Provide the [x, y] coordinate of the cell's center where the given text is located.  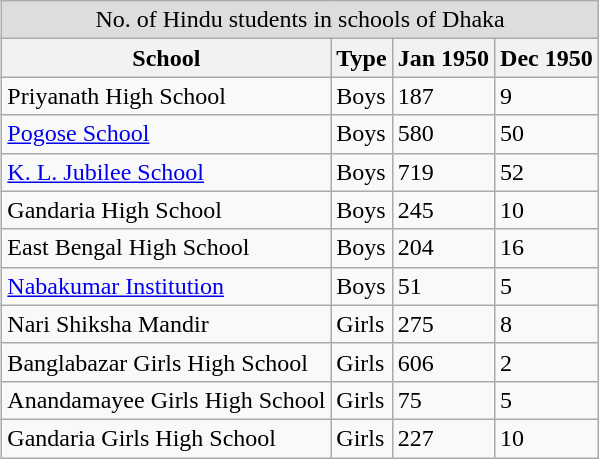
Dec 1950 [547, 58]
No. of Hindu students in schools of Dhaka [300, 20]
719 [443, 172]
606 [443, 362]
580 [443, 134]
2 [547, 362]
75 [443, 400]
Banglabazar Girls High School [166, 362]
275 [443, 324]
Nabakumar Institution [166, 286]
Gandaria High School [166, 210]
Gandaria Girls High School [166, 438]
9 [547, 96]
K. L. Jubilee School [166, 172]
52 [547, 172]
51 [443, 286]
50 [547, 134]
227 [443, 438]
204 [443, 248]
East Bengal High School [166, 248]
Anandamayee Girls High School [166, 400]
Priyanath High School [166, 96]
16 [547, 248]
187 [443, 96]
Type [362, 58]
8 [547, 324]
245 [443, 210]
Jan 1950 [443, 58]
Pogose School [166, 134]
School [166, 58]
Nari Shiksha Mandir [166, 324]
